Detect which cell encompasses the target text, then output its (X, Y) center coordinate. 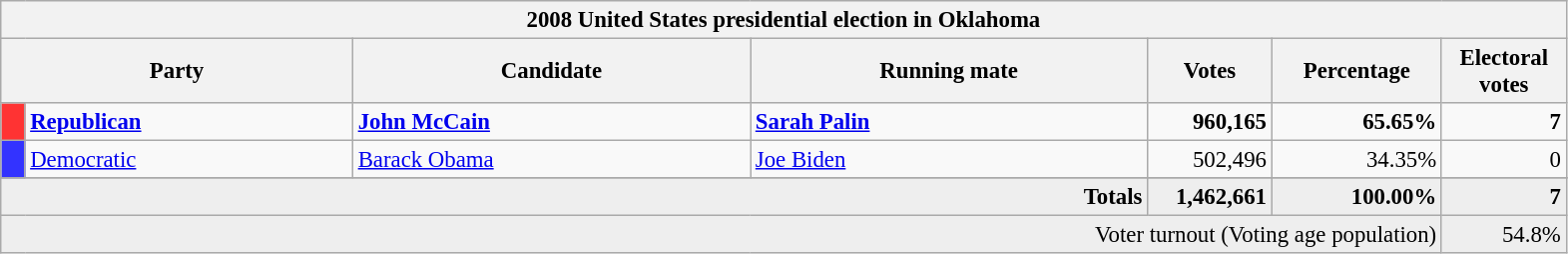
Voter turnout (Voting age population) (722, 235)
John McCain (551, 122)
Totals (575, 197)
65.65% (1356, 122)
54.8% (1503, 235)
Electoral votes (1503, 72)
960,165 (1210, 122)
Sarah Palin (949, 122)
2008 United States presidential election in Oklahoma (784, 20)
Republican (189, 122)
Votes (1210, 72)
Party (178, 72)
Candidate (551, 72)
Joe Biden (949, 160)
100.00% (1356, 197)
502,496 (1210, 160)
Percentage (1356, 72)
Democratic (189, 160)
0 (1503, 160)
Running mate (949, 72)
34.35% (1356, 160)
Barack Obama (551, 160)
1,462,661 (1210, 197)
